Pinpoint the cell where the given text exists, returning its (X, Y) midpoint coordinate. 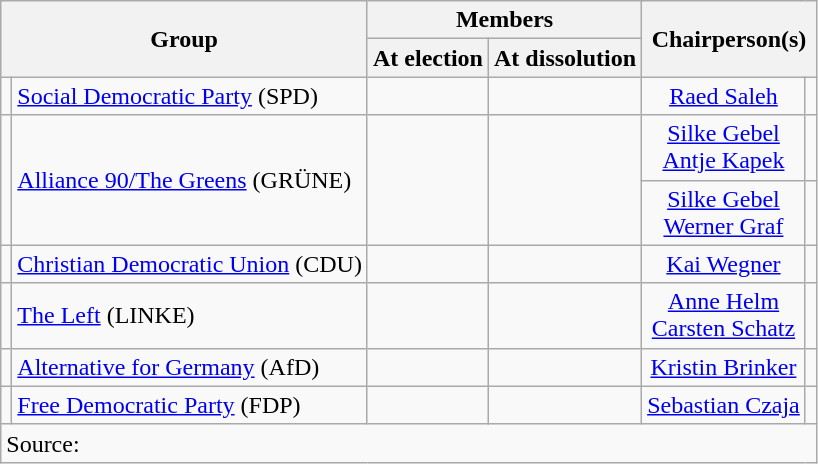
Silke GebelWerner Graf (724, 212)
Sebastian Czaja (724, 405)
Source: (409, 443)
Alternative for Germany (AfD) (190, 367)
Silke GebelAntje Kapek (724, 148)
Kristin Brinker (724, 367)
Members (504, 20)
The Left (LINKE) (190, 316)
Group (184, 39)
Christian Democratic Union (CDU) (190, 264)
At dissolution (566, 58)
Alliance 90/The Greens (GRÜNE) (190, 180)
Chairperson(s) (730, 39)
Raed Saleh (724, 96)
Kai Wegner (724, 264)
Free Democratic Party (FDP) (190, 405)
Social Democratic Party (SPD) (190, 96)
At election (428, 58)
Anne HelmCarsten Schatz (724, 316)
